Find where the given text appears and provide that cell's center as [x, y] coordinate. 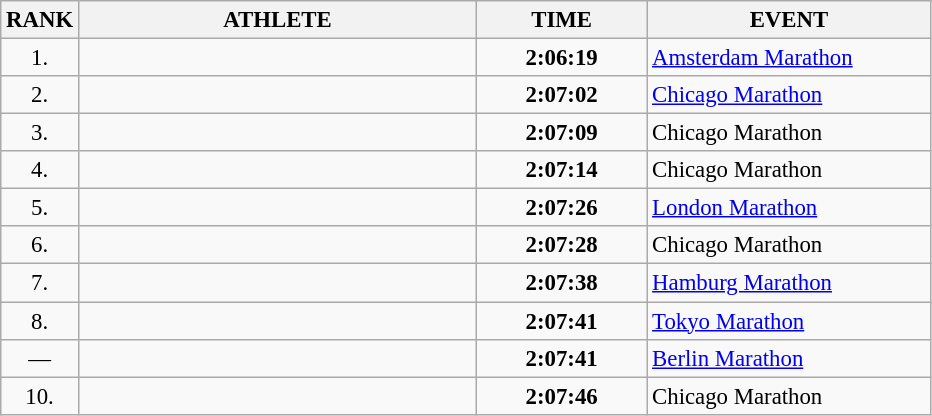
2:07:02 [562, 95]
ATHLETE [277, 20]
Berlin Marathon [789, 358]
2:07:46 [562, 396]
Hamburg Marathon [789, 283]
3. [40, 133]
2:07:14 [562, 170]
1. [40, 58]
4. [40, 170]
5. [40, 208]
2. [40, 95]
EVENT [789, 20]
Tokyo Marathon [789, 321]
2:07:09 [562, 133]
Amsterdam Marathon [789, 58]
2:07:38 [562, 283]
— [40, 358]
7. [40, 283]
10. [40, 396]
London Marathon [789, 208]
2:07:28 [562, 245]
2:07:26 [562, 208]
6. [40, 245]
2:06:19 [562, 58]
TIME [562, 20]
RANK [40, 20]
8. [40, 321]
